Find where the given text appears and provide that cell's center as [x, y] coordinate. 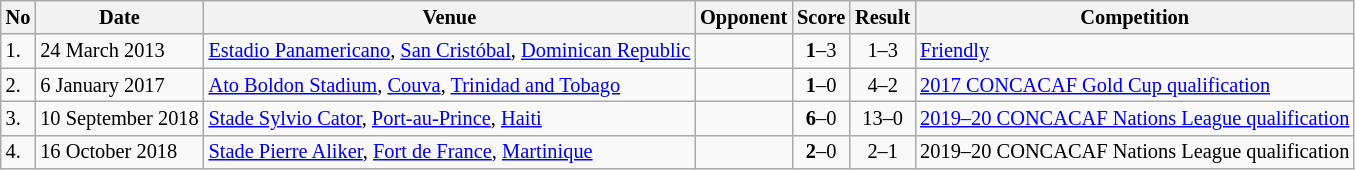
Ato Boldon Stadium, Couva, Trinidad and Tobago [450, 85]
2017 CONCACAF Gold Cup qualification [1134, 85]
Result [882, 17]
Estadio Panamericano, San Cristóbal, Dominican Republic [450, 51]
Competition [1134, 17]
3. [18, 118]
6 January 2017 [119, 85]
24 March 2013 [119, 51]
No [18, 17]
Date [119, 17]
10 September 2018 [119, 118]
4–2 [882, 85]
2–0 [821, 152]
Venue [450, 17]
Opponent [744, 17]
2–1 [882, 152]
Friendly [1134, 51]
6–0 [821, 118]
1. [18, 51]
16 October 2018 [119, 152]
1–0 [821, 85]
2. [18, 85]
13–0 [882, 118]
Score [821, 17]
Stade Pierre Aliker, Fort de France, Martinique [450, 152]
Stade Sylvio Cator, Port-au-Prince, Haiti [450, 118]
4. [18, 152]
